Locate the cell with the specified text and output its (X, Y) center coordinate. 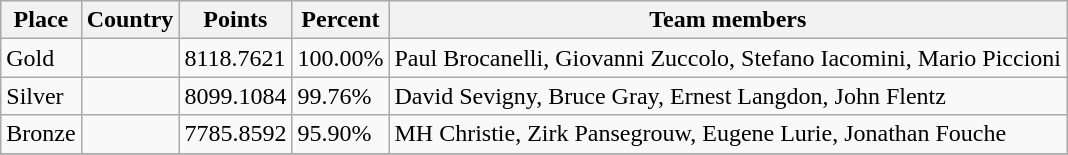
Country (130, 20)
Team members (728, 20)
99.76% (340, 96)
100.00% (340, 58)
Paul Brocanelli, Giovanni Zuccolo, Stefano Iacomini, Mario Piccioni (728, 58)
Gold (41, 58)
Place (41, 20)
95.90% (340, 134)
Bronze (41, 134)
MH Christie, Zirk Pansegrouw, Eugene Lurie, Jonathan Fouche (728, 134)
Silver (41, 96)
Percent (340, 20)
8118.7621 (236, 58)
7785.8592 (236, 134)
David Sevigny, Bruce Gray, Ernest Langdon, John Flentz (728, 96)
8099.1084 (236, 96)
Points (236, 20)
